For the text-containing cell, return its midpoint in (X, Y) coordinate format. 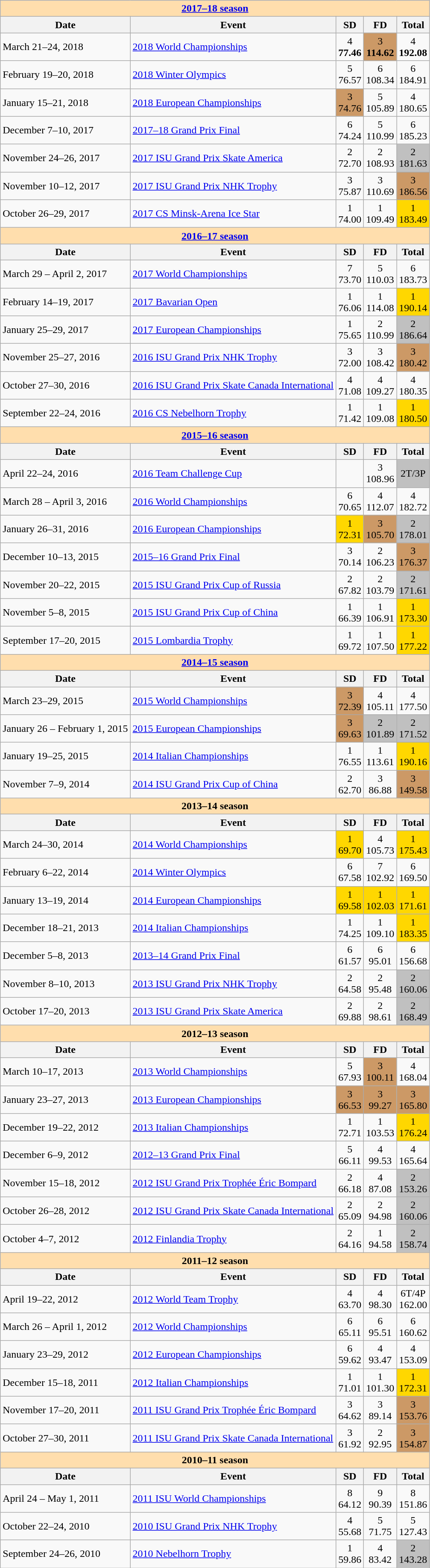
4 165.64 (413, 1155)
2013 Italian Championships (233, 1128)
2 72.70 (350, 158)
4 153.09 (413, 1354)
5 110.99 (380, 130)
2 110.99 (380, 330)
2014 World Championships (233, 845)
1 103.53 (380, 1128)
November 15–18, 2012 (65, 1183)
1 171.61 (413, 900)
6 67.58 (350, 872)
2015 Lombardia Trophy (233, 640)
2 94.98 (380, 1211)
2014 European Championships (233, 900)
3 64.62 (350, 1410)
2014 ISU Grand Prix Cup of China (233, 784)
2016 ISU Grand Prix Skate Canada International (233, 386)
3 72.39 (350, 700)
January 13–19, 2014 (65, 900)
2 67.82 (350, 585)
February 6–22, 2014 (65, 872)
2015 ISU Grand Prix Cup of China (233, 612)
1 172.31 (413, 1382)
3 108.96 (380, 474)
1 173.30 (413, 612)
2 92.95 (380, 1438)
2T/3P (413, 474)
3 180.42 (413, 357)
6 59.62 (350, 1354)
6 185.23 (413, 130)
3 154.87 (413, 1438)
1 71.01 (350, 1382)
6 95.01 (380, 956)
1 190.16 (413, 757)
2015–16 Grand Prix Final (233, 557)
1 106.91 (380, 612)
4 77.46 (350, 47)
February 14–19, 2017 (65, 302)
4 180.65 (413, 103)
December 5–8, 2013 (65, 956)
6 108.34 (380, 74)
8 151.86 (413, 1498)
March 29 – April 2, 2017 (65, 274)
6 61.57 (350, 956)
2015 World Championships (233, 700)
1 94.58 (380, 1239)
2017 ISU Grand Prix Skate America (233, 158)
November 20–22, 2015 (65, 585)
October 26–28, 2012 (65, 1211)
September 24–26, 2010 (65, 1554)
2 143.28 (413, 1554)
1 66.39 (350, 612)
1 113.61 (380, 757)
January 23–27, 2013 (65, 1099)
November 8–10, 2013 (65, 983)
2013–14 season (215, 806)
1 69.72 (350, 640)
December 19–22, 2012 (65, 1128)
1 109.08 (380, 413)
1 175.43 (413, 845)
2010 ISU Grand Prix NHK Trophy (233, 1526)
October 27–30, 2011 (65, 1438)
6 74.24 (350, 130)
3 186.56 (413, 186)
1 177.22 (413, 640)
2016–17 season (215, 236)
2016 European Championships (233, 529)
March 21–24, 2018 (65, 47)
6 70.65 (350, 501)
November 24–26, 2017 (65, 158)
3 69.63 (350, 728)
2 186.64 (413, 330)
6 183.73 (413, 274)
1 109.10 (380, 928)
January 15–21, 2018 (65, 103)
November 5–8, 2015 (65, 612)
December 15–18, 2011 (65, 1382)
April 19–22, 2012 (65, 1299)
March 10–17, 2013 (65, 1071)
2 158.74 (413, 1239)
2012–13 season (215, 1033)
2016 ISU Grand Prix NHK Trophy (233, 357)
2011 ISU Grand Prix Trophée Éric Bompard (233, 1410)
2010–11 season (215, 1460)
1 183.49 (413, 214)
October 27–30, 2016 (65, 386)
5 110.03 (380, 274)
2018 World Championships (233, 47)
2 65.09 (350, 1211)
3 61.92 (350, 1438)
January 19–25, 2015 (65, 757)
5 71.75 (380, 1526)
3 70.14 (350, 557)
3 74.76 (350, 103)
3 114.62 (380, 47)
3 89.14 (380, 1410)
2 64.58 (350, 983)
1 75.65 (350, 330)
2018 European Championships (233, 103)
January 23–29, 2012 (65, 1354)
6 156.68 (413, 956)
4 63.70 (350, 1299)
3 176.37 (413, 557)
January 26–31, 2016 (65, 529)
February 19–20, 2018 (65, 74)
2016 World Championships (233, 501)
November 7–9, 2014 (65, 784)
4 112.07 (380, 501)
2017 ISU Grand Prix NHK Trophy (233, 186)
2 171.61 (413, 585)
2018 Winter Olympics (233, 74)
April 22–24, 2016 (65, 474)
2015 European Championships (233, 728)
January 25–29, 2017 (65, 330)
2 181.63 (413, 158)
2 66.18 (350, 1183)
6 65.11 (350, 1327)
December 18–21, 2013 (65, 928)
2 64.16 (350, 1239)
4 98.30 (380, 1299)
2 103.79 (380, 585)
2012 World Championships (233, 1327)
March 23–29, 2015 (65, 700)
5 76.57 (350, 74)
6 160.62 (413, 1327)
2014–15 season (215, 662)
1 190.14 (413, 302)
1 183.35 (413, 928)
1 71.42 (350, 413)
2010 Nebelhorn Trophy (233, 1554)
2017 World Championships (233, 274)
4 83.42 (380, 1554)
1 74.25 (350, 928)
December 7–10, 2017 (65, 130)
2011 ISU World Championships (233, 1498)
2 108.93 (380, 158)
2 153.26 (413, 1183)
September 22–24, 2016 (65, 413)
October 22–24, 2010 (65, 1526)
April 24 – May 1, 2011 (65, 1498)
2013 ISU Grand Prix NHK Trophy (233, 983)
4 55.68 (350, 1526)
2017–18 season (215, 9)
3 66.53 (350, 1099)
2012 European Championships (233, 1354)
October 4–7, 2012 (65, 1239)
4 105.73 (380, 845)
6 184.91 (413, 74)
2014 Winter Olympics (233, 872)
December 6–9, 2012 (65, 1155)
4 109.27 (380, 386)
2 62.70 (350, 784)
January 26 – February 1, 2015 (65, 728)
3 99.27 (380, 1099)
March 26 – April 1, 2012 (65, 1327)
November 17–20, 2011 (65, 1410)
3 75.87 (350, 186)
1 107.50 (380, 640)
3 108.42 (380, 357)
September 17–20, 2015 (65, 640)
1 69.58 (350, 900)
March 24–30, 2014 (65, 845)
2012 ISU Grand Prix Trophée Éric Bompard (233, 1183)
2 106.23 (380, 557)
2 95.48 (380, 983)
October 26–29, 2017 (65, 214)
2012 World Team Trophy (233, 1299)
6 169.50 (413, 872)
1 76.55 (350, 757)
2013–14 Grand Prix Final (233, 956)
2017 Bavarian Open (233, 302)
4 192.08 (413, 47)
2012 Italian Championships (233, 1382)
8 64.12 (350, 1498)
2 101.89 (380, 728)
4 182.72 (413, 501)
4 105.11 (380, 700)
6T/4P 162.00 (413, 1299)
2 171.52 (413, 728)
3 105.70 (380, 529)
1 102.03 (380, 900)
2012–13 Grand Prix Final (233, 1155)
4 71.08 (350, 386)
4 180.35 (413, 386)
1 109.49 (380, 214)
4 93.47 (380, 1354)
October 17–20, 2013 (65, 1011)
2012 ISU Grand Prix Skate Canada International (233, 1211)
2012 Finlandia Trophy (233, 1239)
1 180.50 (413, 413)
5 127.43 (413, 1526)
7 73.70 (350, 274)
1 72.31 (350, 529)
2017 European Championships (233, 330)
1 72.71 (350, 1128)
2016 Team Challenge Cup (233, 474)
5 66.11 (350, 1155)
4 87.08 (380, 1183)
7 102.92 (380, 872)
2011–12 season (215, 1261)
3 86.88 (380, 784)
1 176.24 (413, 1128)
3 72.00 (350, 357)
3 110.69 (380, 186)
2 98.61 (380, 1011)
2 178.01 (413, 529)
2013 World Championships (233, 1071)
December 10–13, 2015 (65, 557)
4 99.53 (380, 1155)
2 69.88 (350, 1011)
November 10–12, 2017 (65, 186)
2017 CS Minsk-Arena Ice Star (233, 214)
2011 ISU Grand Prix Skate Canada International (233, 1438)
3 153.76 (413, 1410)
3 165.80 (413, 1099)
2015 ISU Grand Prix Cup of Russia (233, 585)
5 67.93 (350, 1071)
1 76.06 (350, 302)
1 101.30 (380, 1382)
2013 European Championships (233, 1099)
6 95.51 (380, 1327)
5 105.89 (380, 103)
3 100.11 (380, 1071)
4 177.50 (413, 700)
1 69.70 (350, 845)
4 168.04 (413, 1071)
2017–18 Grand Prix Final (233, 130)
March 28 – April 3, 2016 (65, 501)
2013 ISU Grand Prix Skate America (233, 1011)
2016 CS Nebelhorn Trophy (233, 413)
1 114.08 (380, 302)
1 59.86 (350, 1554)
2015–16 season (215, 435)
3 149.58 (413, 784)
1 74.00 (350, 214)
November 25–27, 2016 (65, 357)
9 90.39 (380, 1498)
2 168.49 (413, 1011)
